Output the [x, y] coordinate of the center of the cell containing the given text.  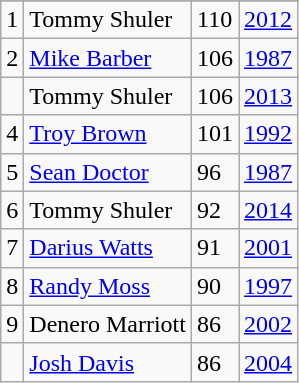
2013 [268, 96]
Randy Moss [108, 286]
2014 [268, 210]
5 [12, 172]
Darius Watts [108, 248]
90 [214, 286]
96 [214, 172]
Mike Barber [108, 58]
1992 [268, 134]
92 [214, 210]
Troy Brown [108, 134]
Sean Doctor [108, 172]
1997 [268, 286]
9 [12, 324]
2001 [268, 248]
8 [12, 286]
7 [12, 248]
2 [12, 58]
Denero Marriott [108, 324]
1 [12, 20]
2012 [268, 20]
4 [12, 134]
2002 [268, 324]
6 [12, 210]
2004 [268, 362]
Josh Davis [108, 362]
91 [214, 248]
110 [214, 20]
101 [214, 134]
